Provide the (X, Y) coordinate of the cell's center where the given text is located.  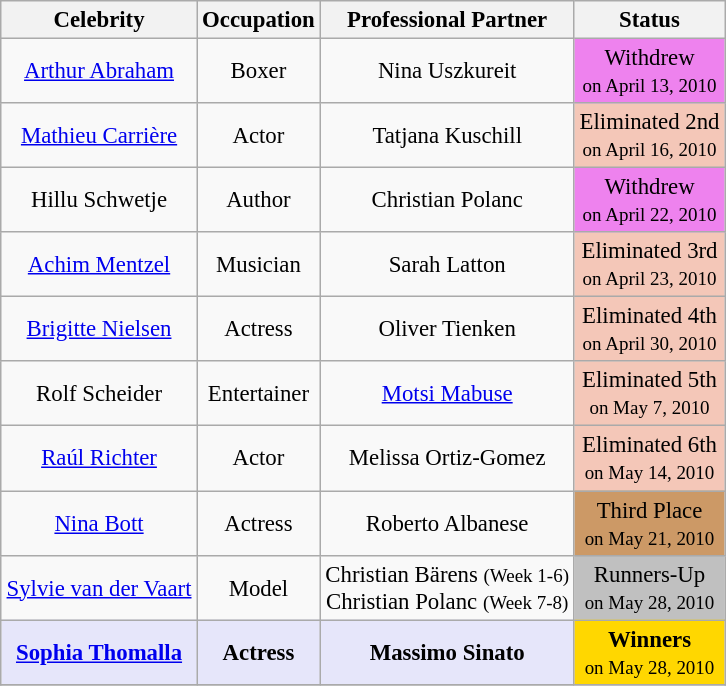
Occupation (258, 20)
Eliminated 5thon May 7, 2010 (649, 394)
Raúl Richter (99, 458)
Author (258, 200)
Celebrity (99, 20)
Runners-Up on May 28, 2010 (649, 588)
Massimo Sinato (447, 652)
Withdrewon April 22, 2010 (649, 200)
Eliminated 3rdon April 23, 2010 (649, 264)
Eliminated 2ndon April 16, 2010 (649, 136)
Status (649, 20)
Eliminated 6thon May 14, 2010 (649, 458)
Sylvie van der Vaart (99, 588)
Professional Partner (447, 20)
Entertainer (258, 394)
Christian Bärens (Week 1-6) Christian Polanc (Week 7-8) (447, 588)
Christian Polanc (447, 200)
Third Place on May 21, 2010 (649, 522)
Boxer (258, 70)
Eliminated 4thon April 30, 2010 (649, 330)
Sophia Thomalla (99, 652)
Withdrewon April 13, 2010 (649, 70)
Hillu Schwetje (99, 200)
Oliver Tienken (447, 330)
Rolf Scheider (99, 394)
Motsi Mabuse (447, 394)
Arthur Abraham (99, 70)
Tatjana Kuschill (447, 136)
Model (258, 588)
Roberto Albanese (447, 522)
Brigitte Nielsen (99, 330)
Sarah Latton (447, 264)
Nina Uszkureit (447, 70)
Winners on May 28, 2010 (649, 652)
Melissa Ortiz-Gomez (447, 458)
Achim Mentzel (99, 264)
Nina Bott (99, 522)
Musician (258, 264)
Mathieu Carrière (99, 136)
